Output the [X, Y] coordinate of the center of the cell containing the given text.  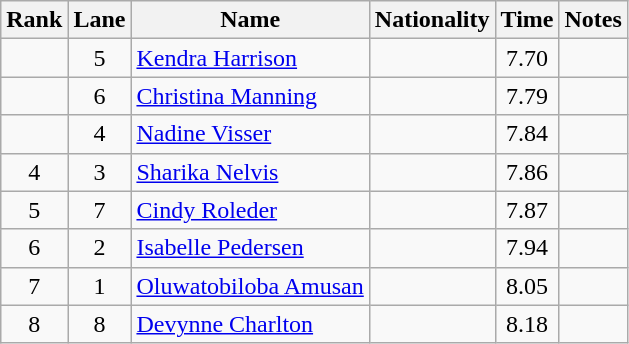
Christina Manning [250, 96]
Notes [593, 20]
8.05 [527, 286]
7.84 [527, 134]
7.94 [527, 248]
Time [527, 20]
1 [100, 286]
Cindy Roleder [250, 210]
Rank [34, 20]
7.87 [527, 210]
7.70 [527, 58]
7.86 [527, 172]
Kendra Harrison [250, 58]
Lane [100, 20]
Nadine Visser [250, 134]
3 [100, 172]
Isabelle Pedersen [250, 248]
7.79 [527, 96]
Devynne Charlton [250, 324]
Name [250, 20]
8.18 [527, 324]
Oluwatobiloba Amusan [250, 286]
Nationality [432, 20]
2 [100, 248]
Sharika Nelvis [250, 172]
